Locate the cell with the specified text and output its [X, Y] center coordinate. 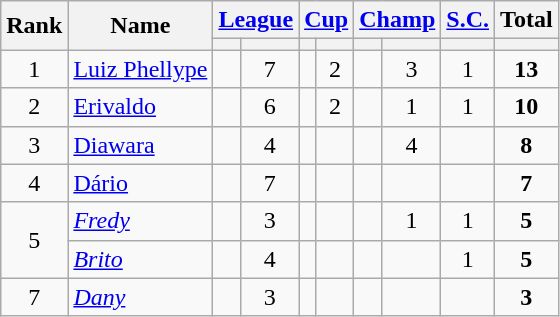
S.C. [468, 20]
Erivaldo [140, 107]
Rank [34, 26]
13 [527, 69]
Dário [140, 183]
Dany [140, 297]
10 [527, 107]
8 [527, 145]
Total [527, 20]
Name [140, 26]
6 [270, 107]
Fredy [140, 221]
Champ [398, 20]
League [256, 20]
Cup [326, 20]
Brito [140, 259]
Luiz Phellype [140, 69]
Diawara [140, 145]
